Determine the [X, Y] coordinate at the center of the cell enclosing the given text.  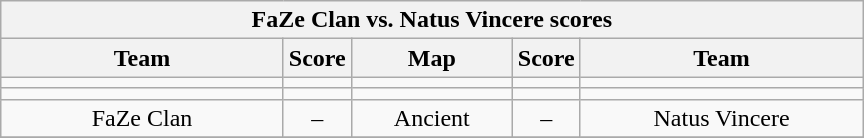
FaZe Clan [142, 118]
Ancient [432, 118]
Map [432, 58]
Natus Vincere [722, 118]
FaZe Clan vs. Natus Vincere scores [432, 20]
